For the text-containing cell, return its midpoint in [x, y] coordinate format. 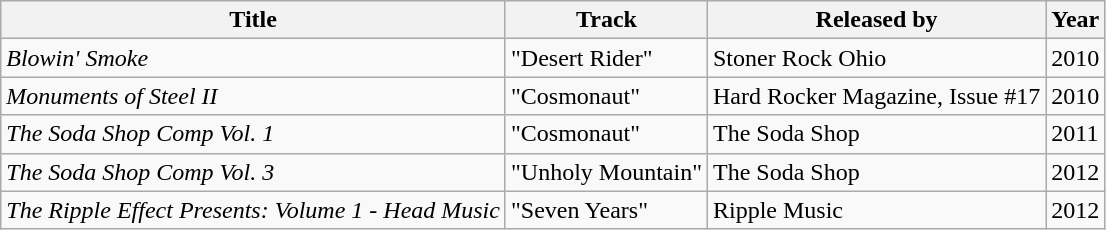
The Soda Shop Comp Vol. 3 [254, 172]
Ripple Music [876, 210]
Hard Rocker Magazine, Issue #17 [876, 96]
Stoner Rock Ohio [876, 58]
"Seven Years" [606, 210]
Year [1076, 20]
Released by [876, 20]
The Soda Shop Comp Vol. 1 [254, 134]
Track [606, 20]
Monuments of Steel II [254, 96]
"Unholy Mountain" [606, 172]
Blowin' Smoke [254, 58]
Title [254, 20]
2011 [1076, 134]
The Ripple Effect Presents: Volume 1 - Head Music [254, 210]
"Desert Rider" [606, 58]
